Return [x, y] of the center of cell containing provided text 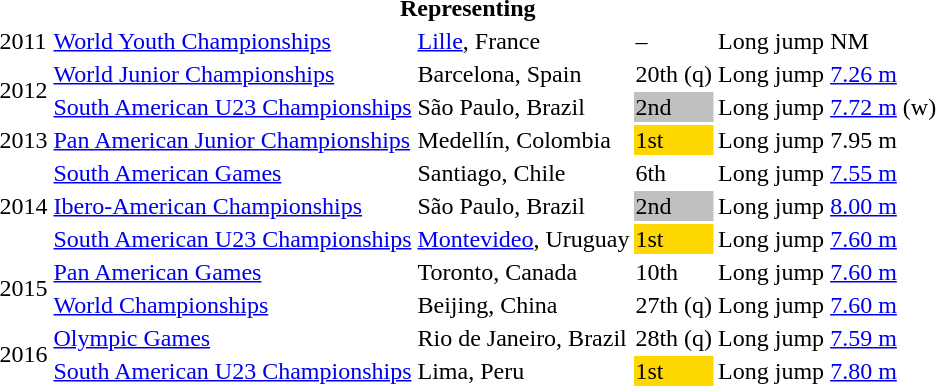
Olympic Games [232, 338]
Santiago, Chile [524, 173]
– [674, 41]
Beijing, China [524, 305]
Ibero-American Championships [232, 206]
Lille, France [524, 41]
Barcelona, Spain [524, 74]
World Youth Championships [232, 41]
Medellín, Colombia [524, 140]
20th (q) [674, 74]
World Junior Championships [232, 74]
South American Games [232, 173]
Lima, Peru [524, 371]
Pan American Junior Championships [232, 140]
Toronto, Canada [524, 272]
27th (q) [674, 305]
6th [674, 173]
World Championships [232, 305]
28th (q) [674, 338]
10th [674, 272]
Montevideo, Uruguay [524, 239]
Rio de Janeiro, Brazil [524, 338]
Pan American Games [232, 272]
